Identify which cell holds the provided text, then report its (x, y) central coordinate. 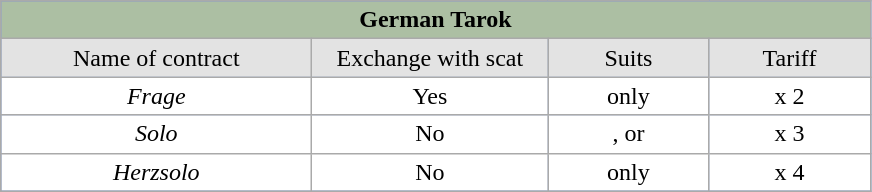
x 4 (790, 172)
Herzsolo (156, 172)
Solo (156, 134)
German Tarok (436, 20)
Frage (156, 96)
x 3 (790, 134)
Yes (430, 96)
Name of contract (156, 58)
Exchange with scat (430, 58)
Tariff (790, 58)
, or (628, 134)
x 2 (790, 96)
Suits (628, 58)
